Detect which cell encompasses the target text, then output its [X, Y] center coordinate. 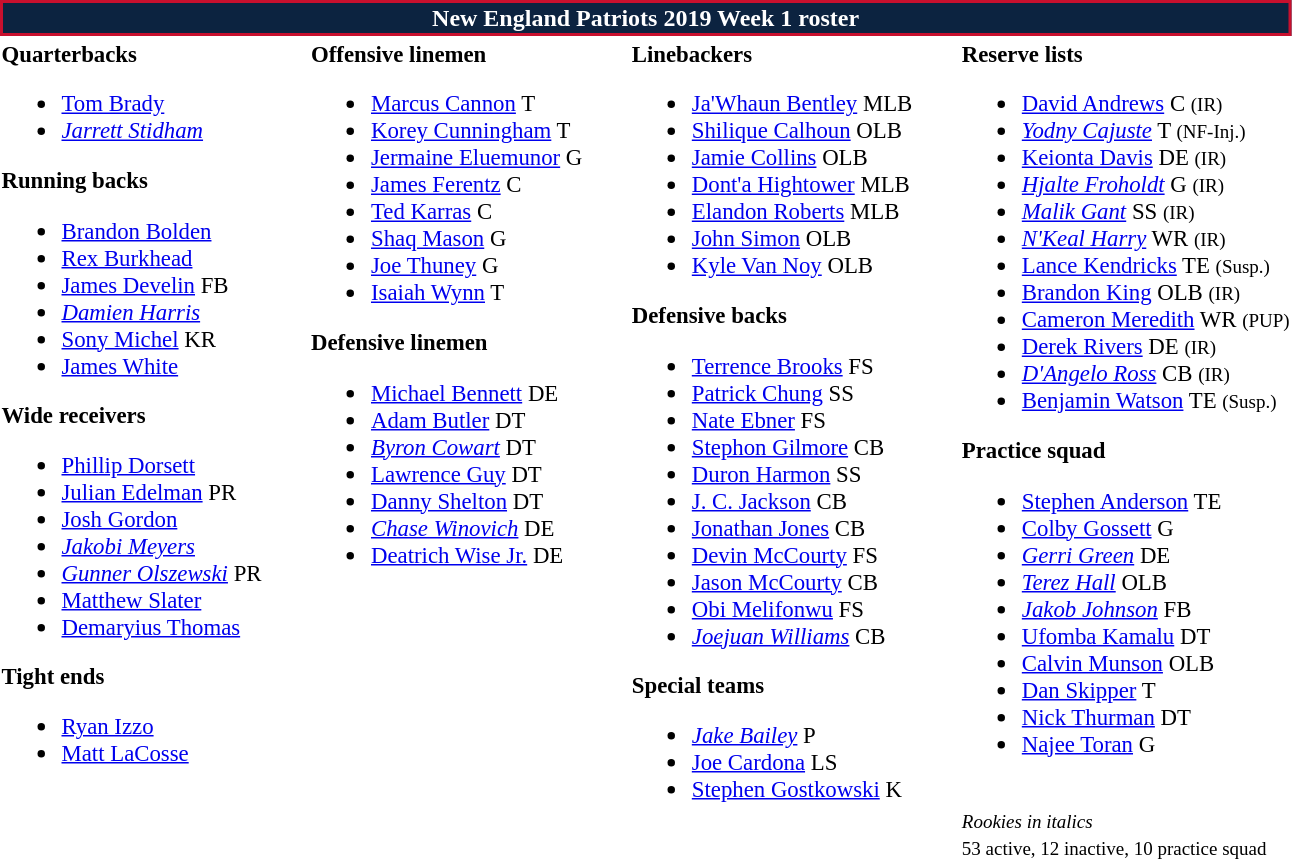
New England Patriots 2019 Week 1 roster [646, 18]
